Identify which cell holds the provided text, then report its [X, Y] central coordinate. 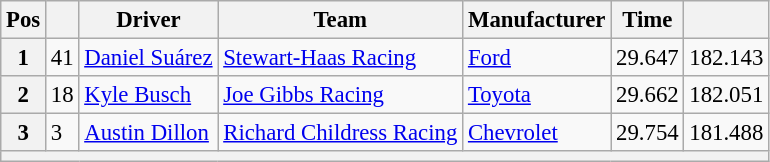
Joe Gibbs Racing [340, 95]
Toyota [537, 95]
41 [62, 58]
Kyle Busch [148, 95]
Team [340, 20]
181.488 [726, 133]
182.143 [726, 58]
Daniel Suárez [148, 58]
Chevrolet [537, 133]
Ford [537, 58]
1 [24, 58]
Richard Childress Racing [340, 133]
2 [24, 95]
29.647 [648, 58]
18 [62, 95]
Pos [24, 20]
Manufacturer [537, 20]
29.662 [648, 95]
182.051 [726, 95]
Time [648, 20]
Driver [148, 20]
29.754 [648, 133]
Austin Dillon [148, 133]
Stewart-Haas Racing [340, 58]
